Return [x, y] of the center of cell containing provided text 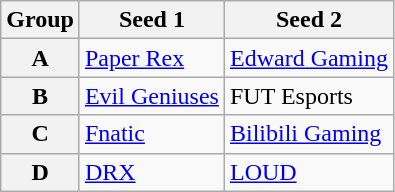
C [40, 134]
Seed 1 [152, 20]
B [40, 96]
Seed 2 [308, 20]
A [40, 58]
Paper Rex [152, 58]
LOUD [308, 172]
Evil Geniuses [152, 96]
Edward Gaming [308, 58]
Fnatic [152, 134]
DRX [152, 172]
Bilibili Gaming [308, 134]
Group [40, 20]
D [40, 172]
FUT Esports [308, 96]
